Provide the [X, Y] coordinate of the cell's center where the given text is located.  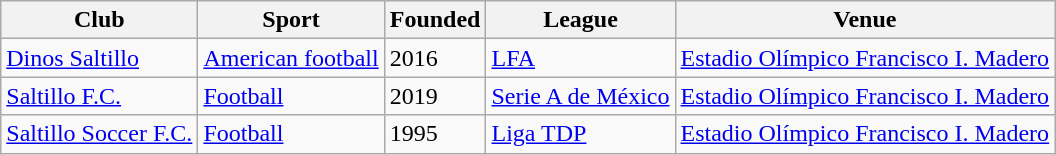
Serie A de México [580, 96]
American football [291, 58]
Liga TDP [580, 134]
2016 [435, 58]
1995 [435, 134]
Dinos Saltillo [100, 58]
Sport [291, 20]
Saltillo Soccer F.C. [100, 134]
Venue [865, 20]
Saltillo F.C. [100, 96]
LFA [580, 58]
Club [100, 20]
Founded [435, 20]
2019 [435, 96]
League [580, 20]
